Output the [x, y] coordinate of the center of the cell containing the given text.  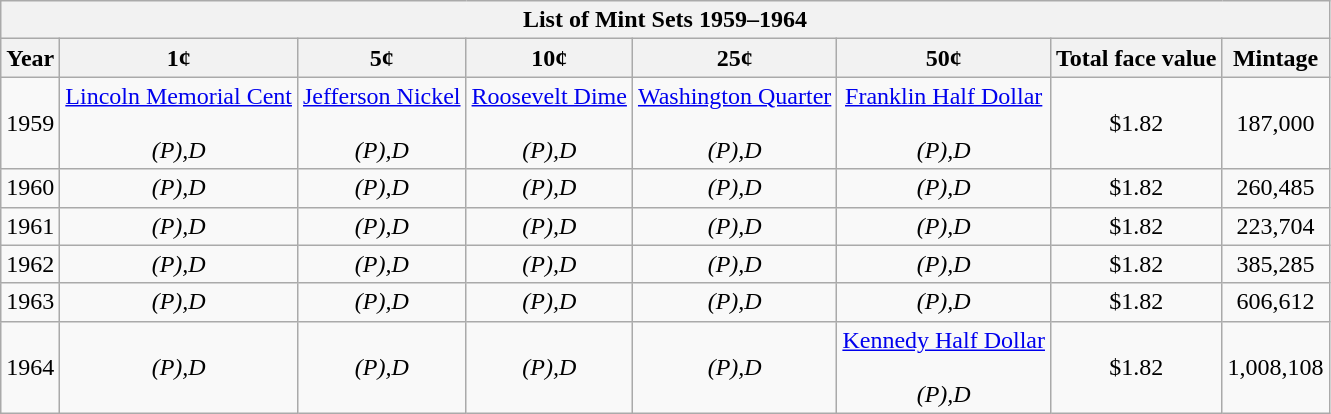
260,485 [1276, 188]
223,704 [1276, 226]
Jefferson Nickel(P),D [382, 123]
Kennedy Half Dollar(P),D [944, 367]
5¢ [382, 58]
1959 [30, 123]
606,612 [1276, 302]
10¢ [549, 58]
Mintage [1276, 58]
1964 [30, 367]
1960 [30, 188]
Franklin Half Dollar(P),D [944, 123]
50¢ [944, 58]
1961 [30, 226]
Roosevelt Dime(P),D [549, 123]
187,000 [1276, 123]
1¢ [179, 58]
Washington Quarter(P),D [734, 123]
25¢ [734, 58]
Total face value [1136, 58]
385,285 [1276, 264]
Lincoln Memorial Cent(P),D [179, 123]
List of Mint Sets 1959–1964 [665, 20]
1,008,108 [1276, 367]
1962 [30, 264]
Year [30, 58]
1963 [30, 302]
